Detect which cell encompasses the target text, then output its [x, y] center coordinate. 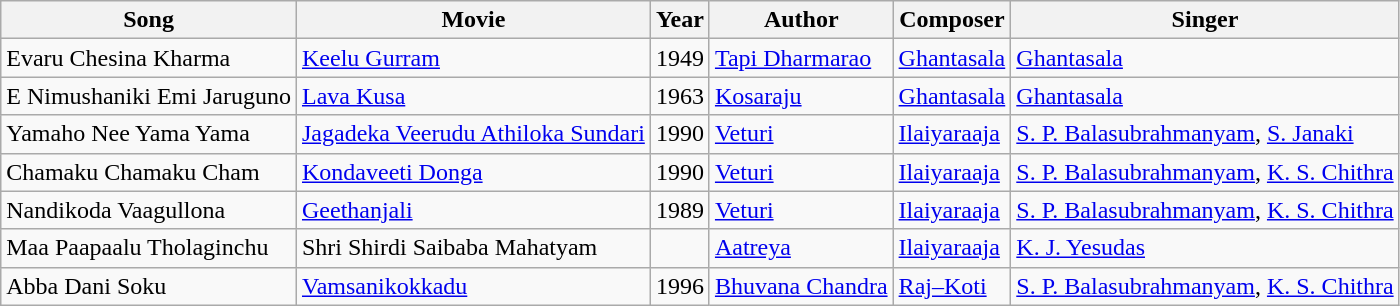
K. J. Yesudas [1205, 248]
Geethanjali [473, 210]
Jagadeka Veerudu Athiloka Sundari [473, 134]
Composer [952, 20]
E Nimushaniki Emi Jaruguno [149, 96]
Evaru Chesina Kharma [149, 58]
Maa Paapaalu Tholaginchu [149, 248]
Nandikoda Vaagullona [149, 210]
Tapi Dharmarao [801, 58]
1949 [680, 58]
1963 [680, 96]
Song [149, 20]
Kosaraju [801, 96]
Yamaho Nee Yama Yama [149, 134]
Chamaku Chamaku Cham [149, 172]
Abba Dani Soku [149, 286]
Keelu Gurram [473, 58]
1996 [680, 286]
Shri Shirdi Saibaba Mahatyam [473, 248]
Aatreya [801, 248]
1989 [680, 210]
Movie [473, 20]
S. P. Balasubrahmanyam, S. Janaki [1205, 134]
Singer [1205, 20]
Author [801, 20]
Raj–Koti [952, 286]
Bhuvana Chandra [801, 286]
Year [680, 20]
Vamsanikokkadu [473, 286]
Lava Kusa [473, 96]
Kondaveeti Donga [473, 172]
